Search for the cell housing the specified text and yield its (x, y) center coordinate. 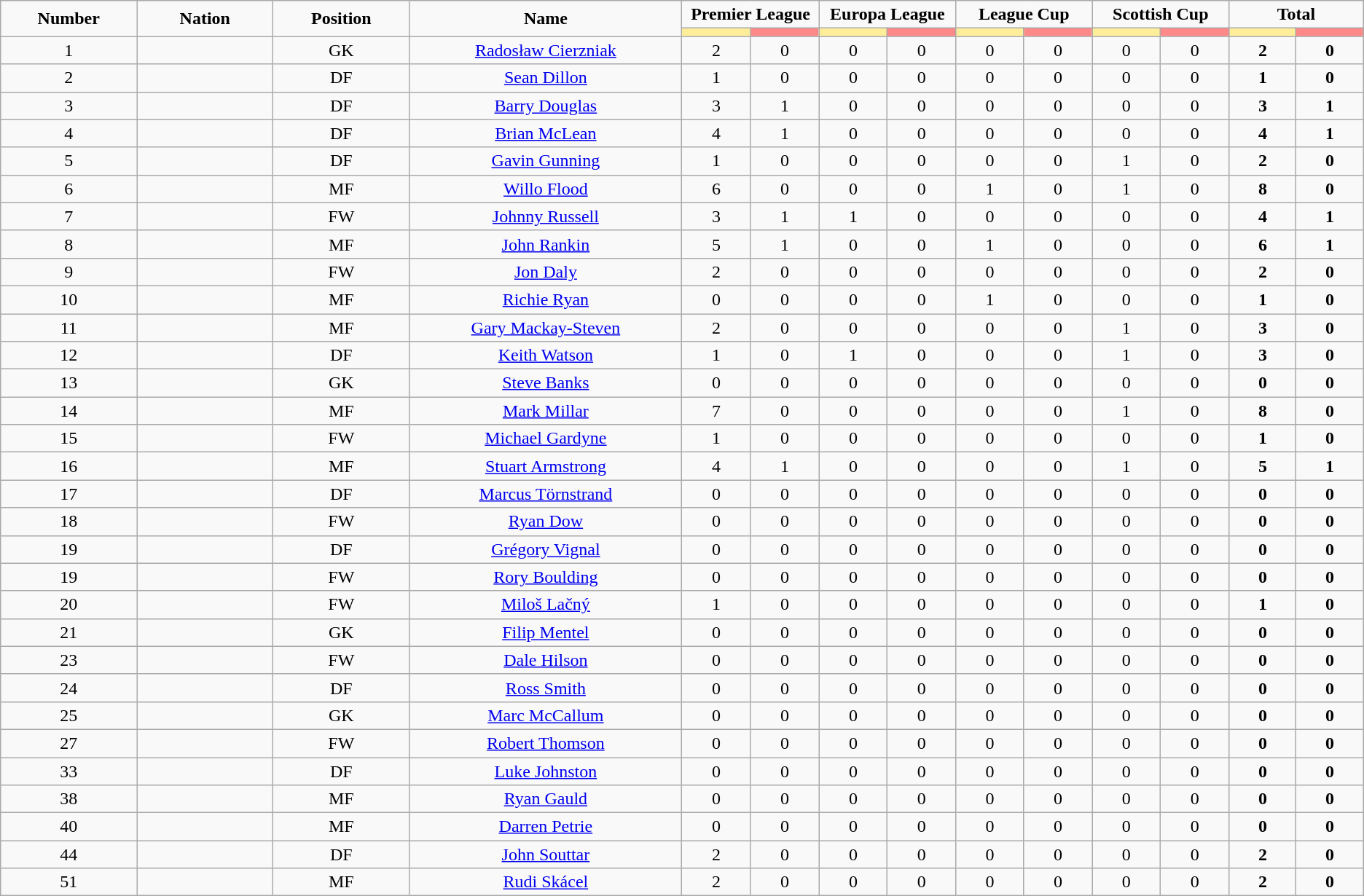
Richie Ryan (546, 299)
20 (68, 605)
Premier League (750, 15)
13 (68, 383)
Brian McLean (546, 133)
Luke Johnston (546, 771)
18 (68, 522)
27 (68, 743)
Keith Watson (546, 355)
Filip Mentel (546, 632)
Darren Petrie (546, 827)
Grégory Vignal (546, 549)
Marc McCallum (546, 715)
25 (68, 715)
15 (68, 439)
38 (68, 799)
Johnny Russell (546, 216)
Rudi Skácel (546, 882)
Rory Boulding (546, 577)
Dale Hilson (546, 660)
Name (546, 19)
24 (68, 688)
Jon Daly (546, 272)
Willo Flood (546, 189)
12 (68, 355)
Michael Gardyne (546, 439)
Total (1296, 15)
Miloš Lačný (546, 605)
Gavin Gunning (546, 161)
Scottish Cup (1161, 15)
40 (68, 827)
Stuart Armstrong (546, 466)
Europa League (887, 15)
33 (68, 771)
Number (68, 19)
Robert Thomson (546, 743)
Ross Smith (546, 688)
16 (68, 466)
Ryan Gauld (546, 799)
Sean Dillon (546, 78)
Ryan Dow (546, 522)
17 (68, 494)
23 (68, 660)
51 (68, 882)
14 (68, 411)
Barry Douglas (546, 106)
Radosław Cierzniak (546, 50)
9 (68, 272)
Mark Millar (546, 411)
Steve Banks (546, 383)
League Cup (1024, 15)
44 (68, 854)
21 (68, 632)
John Rankin (546, 244)
Position (341, 19)
11 (68, 327)
Marcus Törnstrand (546, 494)
Gary Mackay-Steven (546, 327)
John Souttar (546, 854)
10 (68, 299)
Nation (205, 19)
